Determine the [x, y] coordinate at the center of the cell enclosing the given text.  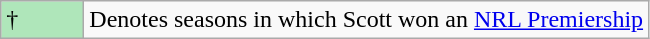
† [42, 20]
Denotes seasons in which Scott won an NRL Premiership [366, 20]
